Provide the (X, Y) coordinate of the cell's center where the given text is located.  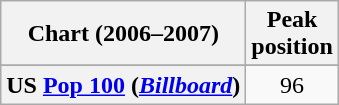
US Pop 100 (Billboard) (124, 85)
96 (292, 85)
Peakposition (292, 34)
Chart (2006–2007) (124, 34)
